Output the (X, Y) coordinate of the center of the cell containing the given text.  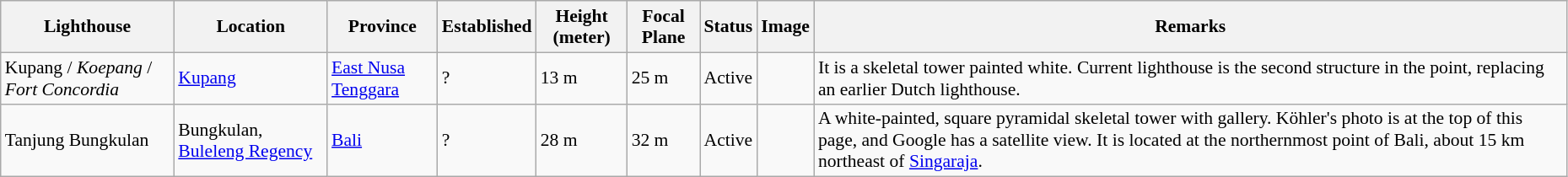
13 m (582, 78)
Height (meter) (582, 27)
25 m (664, 78)
Established (488, 27)
Remarks (1190, 27)
Image (785, 27)
Tanjung Bungkulan (88, 140)
Bali (383, 140)
Location (251, 27)
It is a skeletal tower painted white. Current lighthouse is the second structure in the point, replacing an earlier Dutch lighthouse. (1190, 78)
East Nusa Tenggara (383, 78)
Kupang (251, 78)
Status (729, 27)
Kupang / Koepang / Fort Concordia (88, 78)
Focal Plane (664, 27)
Bungkulan, Buleleng Regency (251, 140)
28 m (582, 140)
Province (383, 27)
Lighthouse (88, 27)
32 m (664, 140)
